For the text-containing cell, return its midpoint in (x, y) coordinate format. 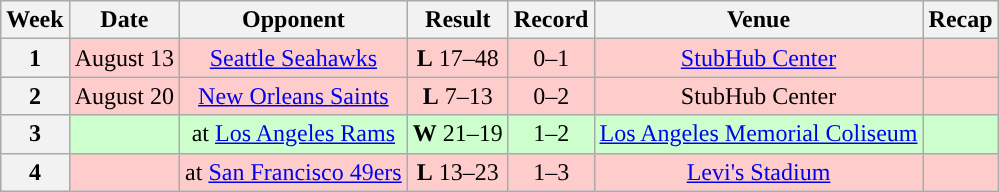
Week (35, 20)
Record (551, 20)
2 (35, 96)
1–3 (551, 172)
at Los Angeles Rams (294, 134)
W 21–19 (458, 134)
August 13 (124, 58)
L 17–48 (458, 58)
Venue (758, 20)
August 20 (124, 96)
New Orleans Saints (294, 96)
at San Francisco 49ers (294, 172)
3 (35, 134)
0–1 (551, 58)
Date (124, 20)
1–2 (551, 134)
0–2 (551, 96)
Result (458, 20)
1 (35, 58)
Recap (960, 20)
L 7–13 (458, 96)
4 (35, 172)
Los Angeles Memorial Coliseum (758, 134)
L 13–23 (458, 172)
Levi's Stadium (758, 172)
Seattle Seahawks (294, 58)
Opponent (294, 20)
